Locate the cell with the specified text and output its (X, Y) center coordinate. 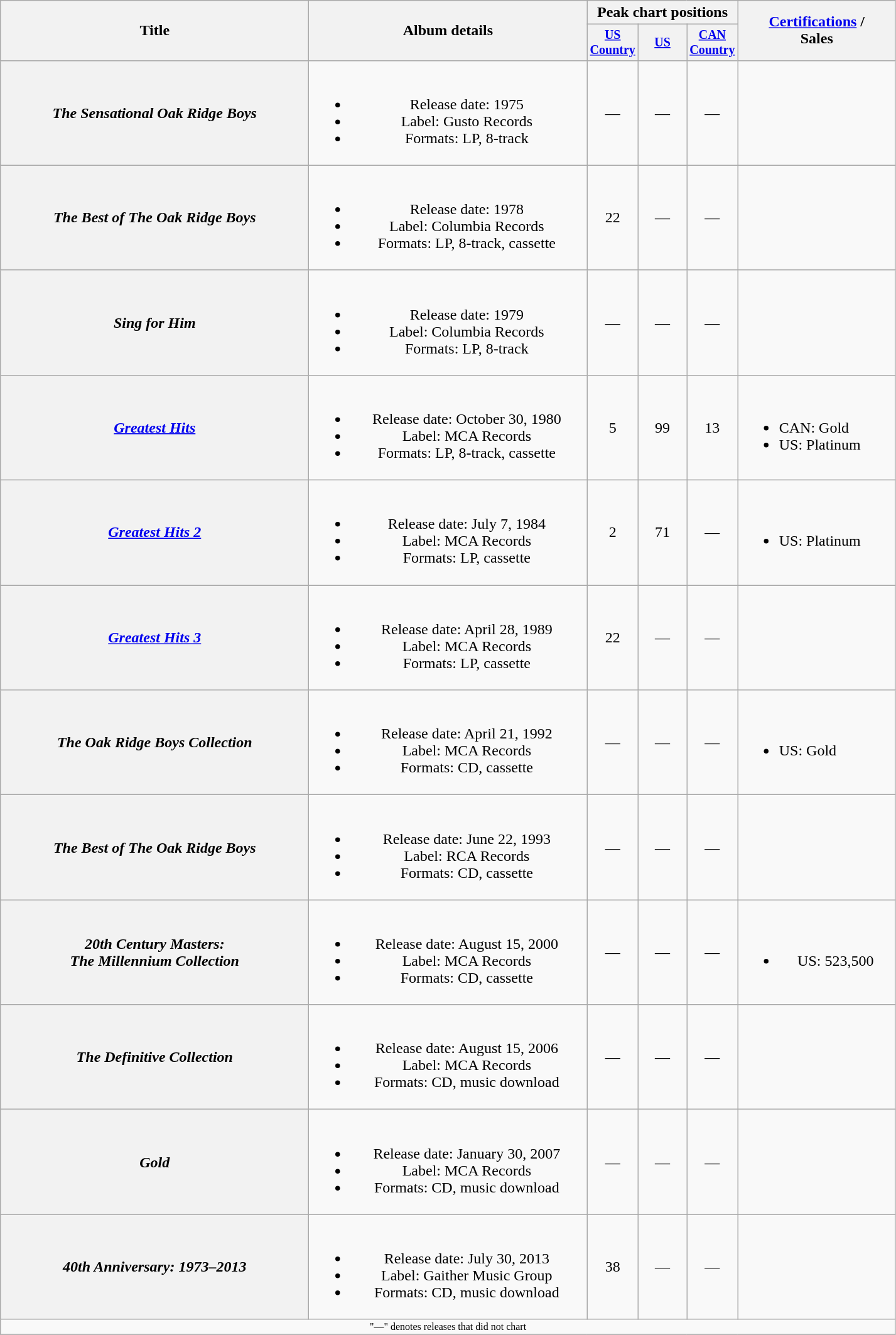
Greatest Hits 2 (154, 532)
Sing for Him (154, 323)
The Oak Ridge Boys Collection (154, 742)
The Definitive Collection (154, 1057)
Title (154, 31)
Greatest Hits (154, 427)
20th Century Masters:The Millennium Collection (154, 952)
The Sensational Oak Ridge Boys (154, 113)
Release date: October 30, 1980Label: MCA RecordsFormats: LP, 8-track, cassette (448, 427)
CAN Country (713, 43)
Release date: July 7, 1984Label: MCA RecordsFormats: LP, cassette (448, 532)
40th Anniversary: 1973–2013 (154, 1267)
Release date: April 21, 1992Label: MCA RecordsFormats: CD, cassette (448, 742)
99 (663, 427)
Release date: August 15, 2006Label: MCA RecordsFormats: CD, music download (448, 1057)
13 (713, 427)
Release date: April 28, 1989Label: MCA RecordsFormats: LP, cassette (448, 638)
US: Platinum (816, 532)
38 (613, 1267)
US: 523,500 (816, 952)
"—" denotes releases that did not chart (448, 1327)
CAN: GoldUS: Platinum (816, 427)
Gold (154, 1162)
Certifications /Sales (816, 31)
Release date: June 22, 1993Label: RCA RecordsFormats: CD, cassette (448, 848)
Greatest Hits 3 (154, 638)
2 (613, 532)
Release date: January 30, 2007Label: MCA RecordsFormats: CD, music download (448, 1162)
US: Gold (816, 742)
Release date: 1979Label: Columbia RecordsFormats: LP, 8-track (448, 323)
US Country (613, 43)
71 (663, 532)
5 (613, 427)
Release date: 1978Label: Columbia RecordsFormats: LP, 8-track, cassette (448, 217)
Release date: 1975Label: Gusto RecordsFormats: LP, 8-track (448, 113)
Release date: August 15, 2000Label: MCA RecordsFormats: CD, cassette (448, 952)
Album details (448, 31)
Release date: July 30, 2013Label: Gaither Music GroupFormats: CD, music download (448, 1267)
Peak chart positions (662, 13)
US (663, 43)
